Output the (x, y) coordinate of the center of the cell containing the given text.  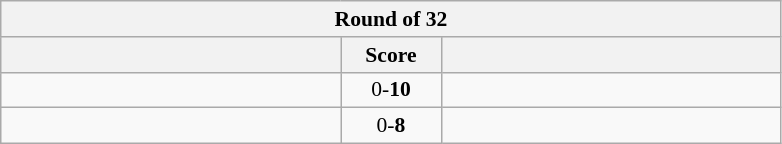
Round of 32 (391, 19)
0-10 (391, 90)
Score (391, 55)
0-8 (391, 126)
